Provide the [X, Y] coordinate of the cell's center where the given text is located.  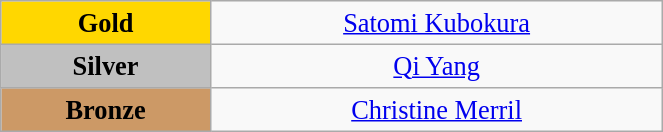
Qi Yang [436, 66]
Bronze [106, 109]
Christine Merril [436, 109]
Satomi Kubokura [436, 22]
Silver [106, 66]
Gold [106, 22]
